Return [X, Y] of the center of cell containing provided text 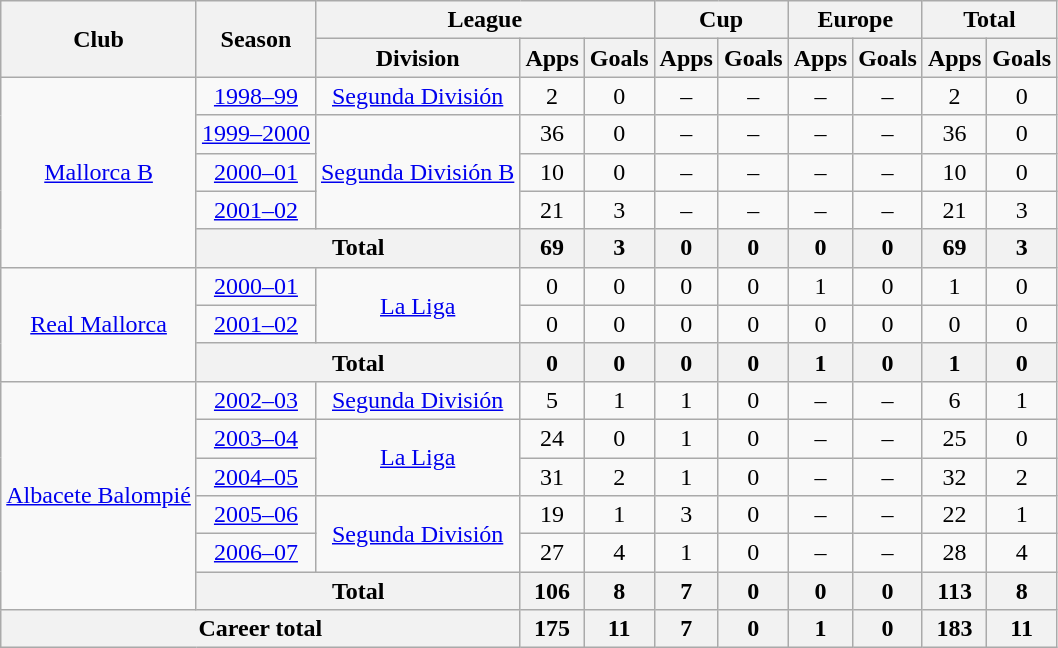
League [484, 20]
1998–99 [256, 96]
Season [256, 39]
2006–07 [256, 553]
27 [552, 553]
5 [552, 400]
28 [954, 553]
1999–2000 [256, 134]
Mallorca B [99, 172]
175 [552, 629]
Cup [721, 20]
Career total [260, 629]
2005–06 [256, 515]
183 [954, 629]
Division [417, 58]
2003–04 [256, 438]
6 [954, 400]
Europe [855, 20]
Albacete Balompié [99, 495]
Real Mallorca [99, 324]
2004–05 [256, 477]
106 [552, 591]
19 [552, 515]
Segunda División B [417, 172]
31 [552, 477]
Club [99, 39]
22 [954, 515]
32 [954, 477]
113 [954, 591]
25 [954, 438]
2002–03 [256, 400]
24 [552, 438]
